Return the (X, Y) coordinate for the center point of the cell that contains the specified text.  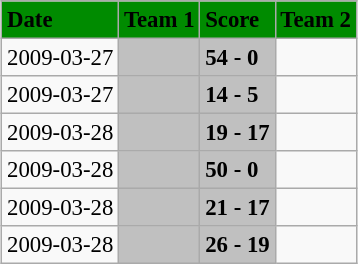
Team 2 (316, 20)
19 - 17 (238, 133)
50 - 0 (238, 170)
26 - 19 (238, 245)
54 - 0 (238, 57)
Team 1 (160, 20)
Score (238, 20)
Date (60, 20)
21 - 17 (238, 208)
14 - 5 (238, 95)
